Search for the cell housing the specified text and yield its [x, y] center coordinate. 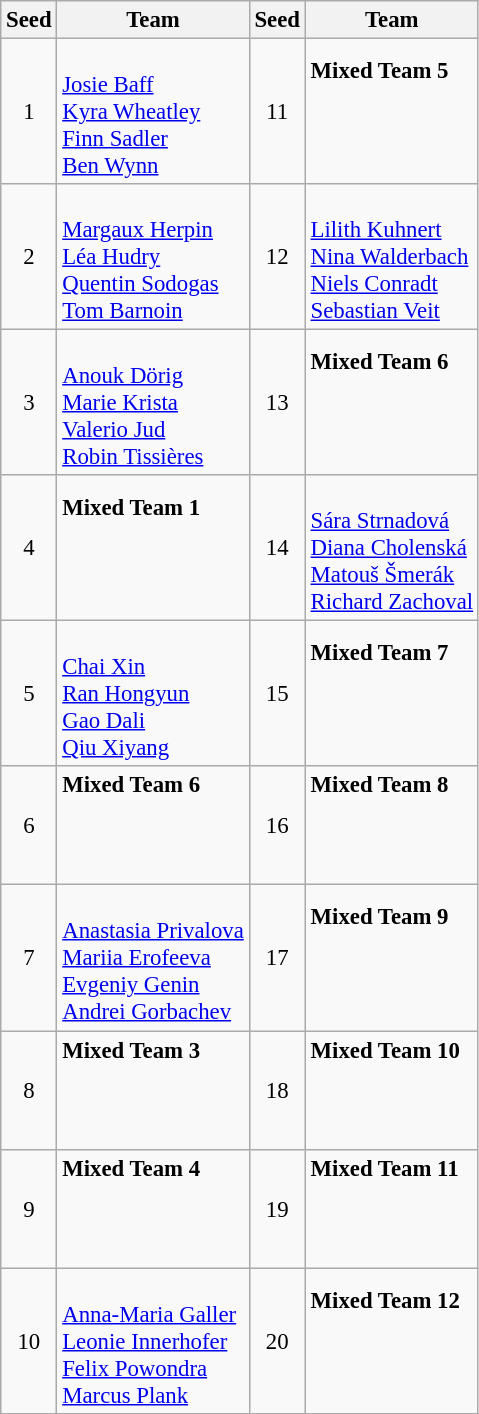
19 [277, 1208]
Mixed Team 11 [392, 1208]
13 [277, 403]
7 [29, 958]
16 [277, 826]
12 [277, 257]
Mixed Team 12 [392, 1341]
20 [277, 1341]
5 [29, 694]
Mixed Team 1 [153, 548]
Anna-Maria GallerLeonie InnerhoferFelix PowondraMarcus Plank [153, 1341]
Mixed Team 4 [153, 1208]
Sára StrnadováDiana CholenskáMatouš ŠmerákRichard Zachoval [392, 548]
Mixed Team 8 [392, 826]
17 [277, 958]
Mixed Team 10 [392, 1090]
Anouk DörigMarie KristaValerio JudRobin Tissières [153, 403]
Chai XinRan HongyunGao DaliQiu Xiyang [153, 694]
2 [29, 257]
Margaux HerpinLéa HudryQuentin SodogasTom Barnoin [153, 257]
Lilith KuhnertNina WalderbachNiels ConradtSebastian Veit [392, 257]
Mixed Team 5 [392, 112]
18 [277, 1090]
11 [277, 112]
Mixed Team 3 [153, 1090]
4 [29, 548]
10 [29, 1341]
14 [277, 548]
Mixed Team 9 [392, 958]
8 [29, 1090]
Josie BaffKyra WheatleyFinn SadlerBen Wynn [153, 112]
9 [29, 1208]
6 [29, 826]
1 [29, 112]
Anastasia PrivalovaMariia ErofeevaEvgeniy GeninAndrei Gorbachev [153, 958]
3 [29, 403]
15 [277, 694]
Mixed Team 7 [392, 694]
